Detect which cell encompasses the target text, then output its [x, y] center coordinate. 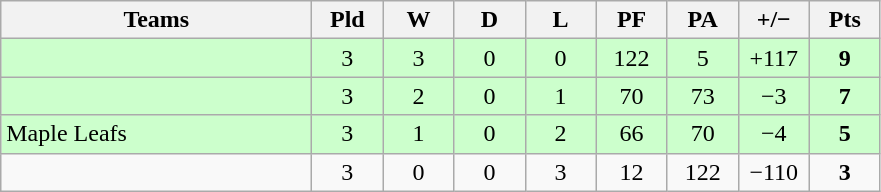
+117 [774, 58]
12 [632, 172]
D [490, 20]
Maple Leafs [156, 134]
W [418, 20]
Pld [348, 20]
+/− [774, 20]
PF [632, 20]
−4 [774, 134]
L [560, 20]
Teams [156, 20]
−110 [774, 172]
9 [844, 58]
66 [632, 134]
PA [702, 20]
Pts [844, 20]
−3 [774, 96]
73 [702, 96]
7 [844, 96]
